Capture the cell that displays the provided text and extract its (X, Y) central coordinate. 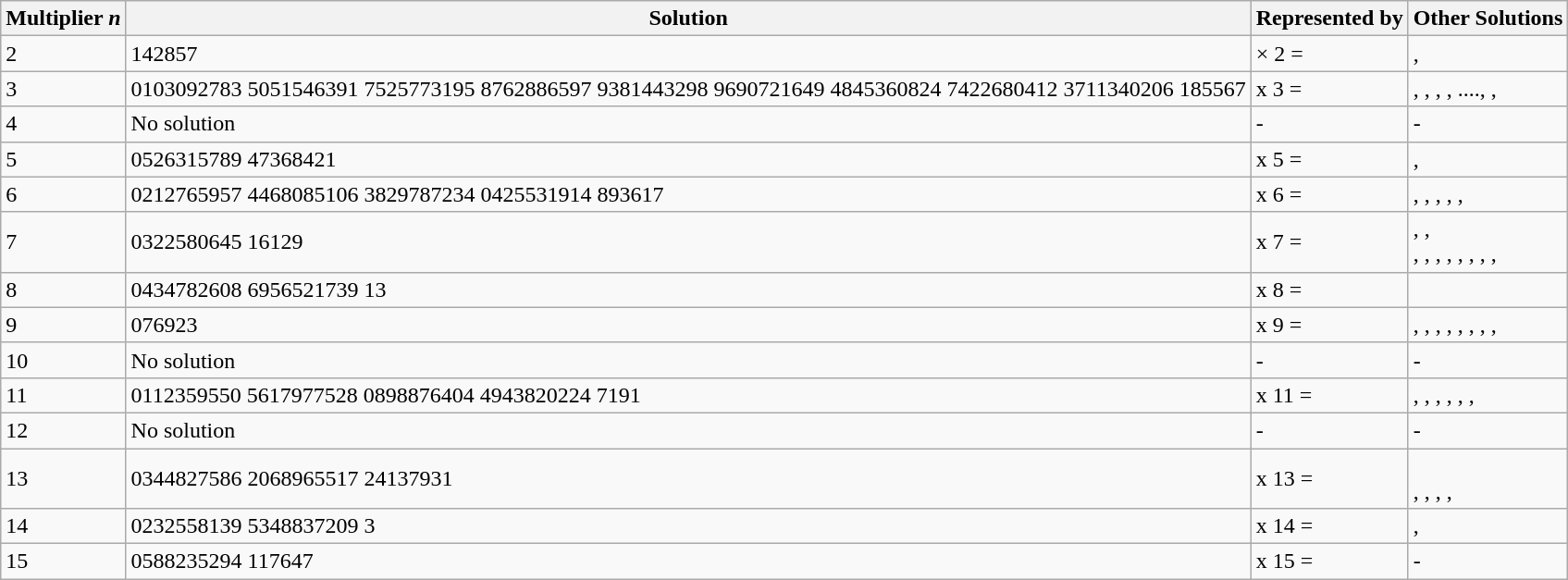
14 (63, 526)
0588235294 117647 (688, 561)
, , , , , , , , (1488, 325)
Other Solutions (1488, 19)
0344827586 2068965517 24137931 (688, 477)
, , , , , , , , , , (1488, 242)
15 (63, 561)
7 (63, 242)
x 9 = (1329, 325)
x 7 = (1329, 242)
x 13 = (1329, 477)
, , , , , (1488, 194)
x 6 = (1329, 194)
3 (63, 89)
, , , , ...., , (1488, 89)
x 11 = (1329, 395)
0526315789 47368421 (688, 159)
x 14 = (1329, 526)
0434782608 6956521739 13 (688, 290)
5 (63, 159)
142857 (688, 54)
Solution (688, 19)
0103092783 5051546391 7525773195 8762886597 9381443298 9690721649 4845360824 7422680412 3711340206 185567 (688, 89)
0112359550 5617977528 0898876404 4943820224 7191 (688, 395)
4 (63, 124)
, , , , (1488, 477)
2 (63, 54)
13 (63, 477)
8 (63, 290)
x 15 = (1329, 561)
9 (63, 325)
x 3 = (1329, 89)
0212765957 4468085106 3829787234 0425531914 893617 (688, 194)
11 (63, 395)
12 (63, 430)
6 (63, 194)
x 8 = (1329, 290)
076923 (688, 325)
0322580645 16129 (688, 242)
10 (63, 360)
Multiplier n (63, 19)
0232558139 5348837209 3 (688, 526)
Represented by (1329, 19)
x 5 = (1329, 159)
, , , , , , (1488, 395)
× 2 = (1329, 54)
